Return the [x, y] coordinate for the center point of the cell that contains the specified text.  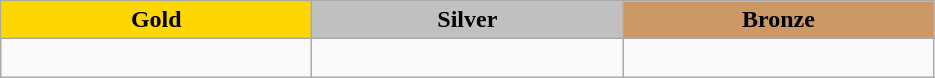
Gold [156, 20]
Silver [468, 20]
Bronze [778, 20]
